Capture the cell that displays the provided text and extract its (x, y) central coordinate. 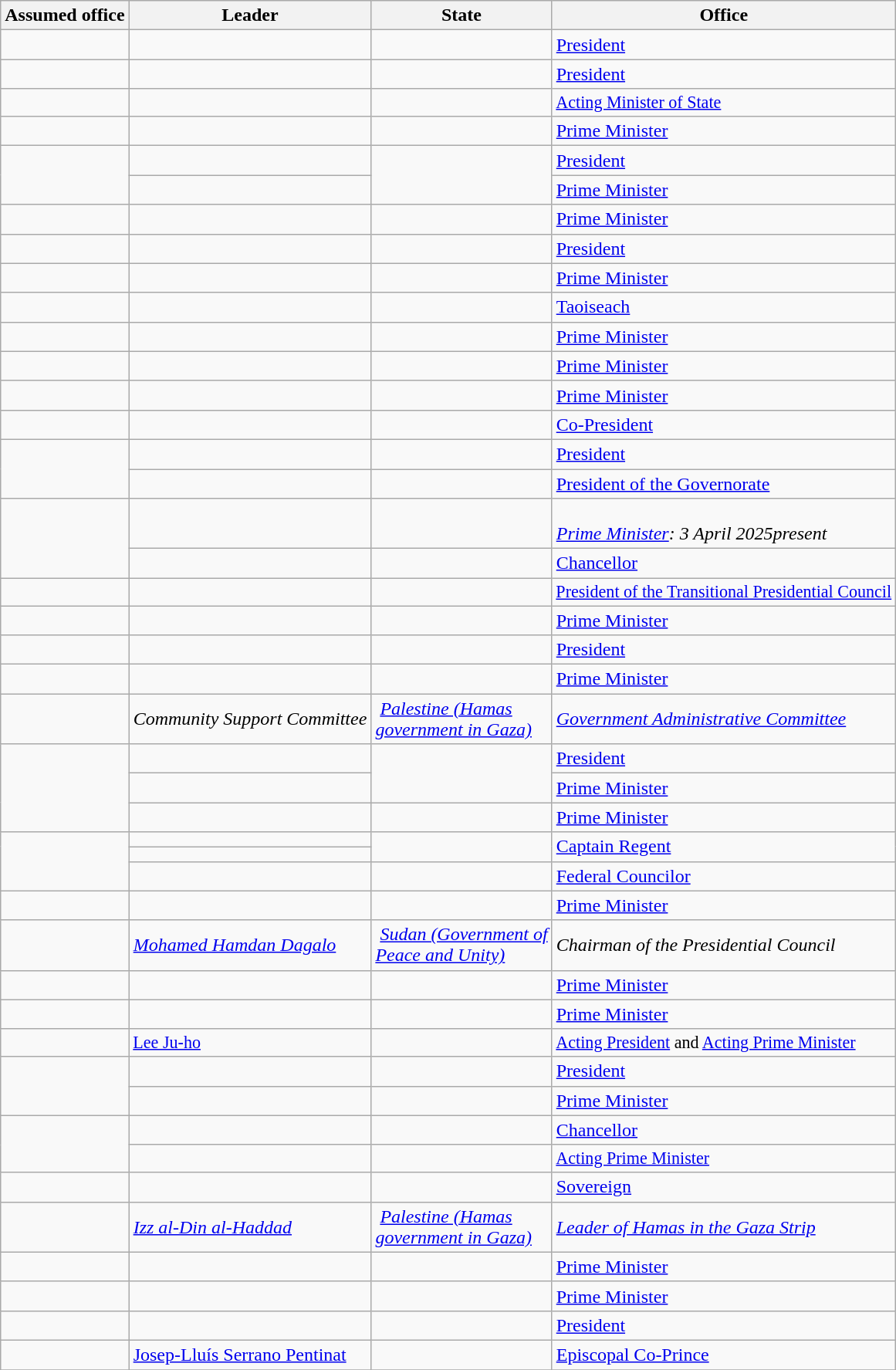
Leader of Hamas in the Gaza Strip (724, 1227)
President of the Transitional Presidential Council (724, 592)
Government Administrative Committee (724, 719)
Mohamed Hamdan Dagalo (250, 945)
Episcopal Co-Prince (724, 1355)
Sudan (Government ofPeace and Unity) (462, 945)
Lee Ju-ho (250, 1043)
Federal Councilor (724, 876)
Captain Regent (724, 847)
Izz al-Din al-Haddad (250, 1227)
Acting President and Acting Prime Minister (724, 1043)
Acting Prime Minister (724, 1159)
Taoiseach (724, 307)
President of the Governorate (724, 484)
Office (724, 15)
Co-President (724, 425)
Acting Minister of State (724, 103)
Community Support Committee (250, 719)
Leader (250, 15)
Prime Minister: 3 April 2025present (724, 523)
Josep-Lluís Serrano Pentinat (250, 1355)
State (462, 15)
Assumed office (65, 15)
Chairman of the Presidential Council (724, 945)
Sovereign (724, 1187)
